Identify which cell holds the provided text, then report its [x, y] central coordinate. 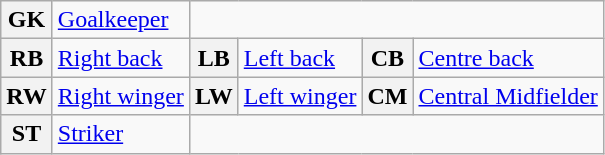
Central Midfielder [508, 96]
LW [214, 96]
LB [214, 58]
Left back [300, 58]
Striker [120, 134]
Right back [120, 58]
Goalkeeper [120, 20]
RB [27, 58]
GK [27, 20]
ST [27, 134]
Right winger [120, 96]
Centre back [508, 58]
CM [388, 96]
RW [27, 96]
CB [388, 58]
Left winger [300, 96]
